Find where the given text appears and provide that cell's center as [X, Y] coordinate. 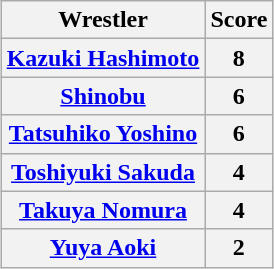
Takuya Nomura [103, 210]
Wrestler [103, 20]
Yuya Aoki [103, 248]
Kazuki Hashimoto [103, 58]
Tatsuhiko Yoshino [103, 134]
8 [239, 58]
Score [239, 20]
Shinobu [103, 96]
2 [239, 248]
Toshiyuki Sakuda [103, 172]
